Identify which cell holds the provided text, then report its (x, y) central coordinate. 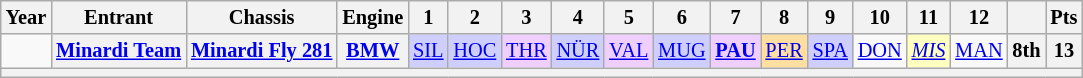
Pts (1064, 17)
10 (880, 17)
Year (26, 17)
DON (880, 51)
VAL (628, 51)
NÜR (578, 51)
7 (735, 17)
PAU (735, 51)
BMW (372, 51)
HOC (474, 51)
Chassis (262, 17)
9 (830, 17)
Minardi Team (118, 51)
Engine (372, 17)
1 (428, 17)
2 (474, 17)
SIL (428, 51)
3 (526, 17)
MIS (929, 51)
6 (682, 17)
8 (784, 17)
MAN (978, 51)
Minardi Fly 281 (262, 51)
12 (978, 17)
Entrant (118, 17)
5 (628, 17)
THR (526, 51)
PER (784, 51)
4 (578, 17)
8th (1027, 51)
11 (929, 17)
MUG (682, 51)
SPA (830, 51)
13 (1064, 51)
